Pinpoint the cell where the given text exists, returning its [x, y] midpoint coordinate. 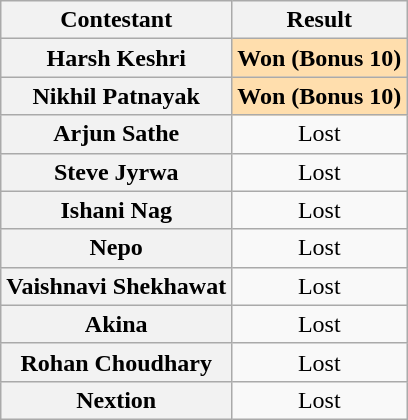
Ishani Nag [116, 210]
Result [320, 20]
Nikhil Patnayak [116, 96]
Steve Jyrwa [116, 172]
Nepo [116, 248]
Rohan Choudhary [116, 362]
Vaishnavi Shekhawat [116, 286]
Arjun Sathe [116, 134]
Akina [116, 324]
Nextion [116, 400]
Harsh Keshri [116, 58]
Contestant [116, 20]
